Search for the cell housing the specified text and yield its (X, Y) center coordinate. 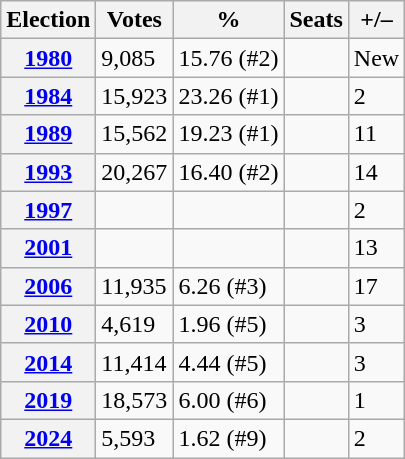
1980 (48, 58)
13 (376, 248)
14 (376, 172)
6.00 (#6) (228, 400)
1.96 (#5) (228, 324)
18,573 (134, 400)
1989 (48, 134)
2019 (48, 400)
11,935 (134, 286)
Election (48, 20)
4.44 (#5) (228, 362)
11,414 (134, 362)
20,267 (134, 172)
Seats (316, 20)
1.62 (#9) (228, 438)
5,593 (134, 438)
23.26 (#1) (228, 96)
15,923 (134, 96)
New (376, 58)
17 (376, 286)
2014 (48, 362)
1 (376, 400)
2006 (48, 286)
16.40 (#2) (228, 172)
% (228, 20)
1984 (48, 96)
+/– (376, 20)
9,085 (134, 58)
1997 (48, 210)
15.76 (#2) (228, 58)
4,619 (134, 324)
2001 (48, 248)
2024 (48, 438)
2010 (48, 324)
11 (376, 134)
19.23 (#1) (228, 134)
15,562 (134, 134)
6.26 (#3) (228, 286)
1993 (48, 172)
Votes (134, 20)
